For the text-containing cell, return its midpoint in [X, Y] coordinate format. 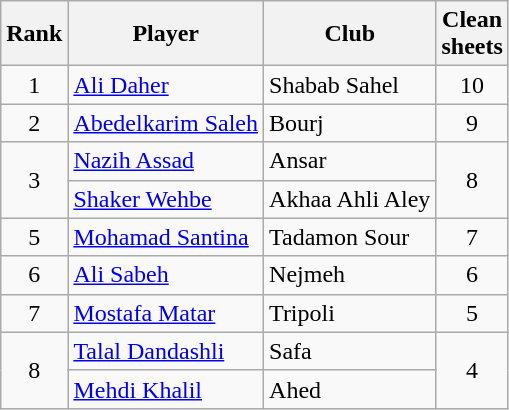
1 [34, 85]
Mehdi Khalil [166, 389]
3 [34, 180]
Tadamon Sour [350, 237]
Cleansheets [472, 34]
Bourj [350, 123]
Akhaa Ahli Aley [350, 199]
Nazih Assad [166, 161]
Player [166, 34]
Ali Sabeh [166, 275]
Mostafa Matar [166, 313]
Ali Daher [166, 85]
Nejmeh [350, 275]
9 [472, 123]
Shaker Wehbe [166, 199]
Ansar [350, 161]
2 [34, 123]
Talal Dandashli [166, 351]
Shabab Sahel [350, 85]
Ahed [350, 389]
10 [472, 85]
Abedelkarim Saleh [166, 123]
Club [350, 34]
Mohamad Santina [166, 237]
Tripoli [350, 313]
Safa [350, 351]
Rank [34, 34]
4 [472, 370]
